Output the [X, Y] coordinate of the center of the cell containing the given text.  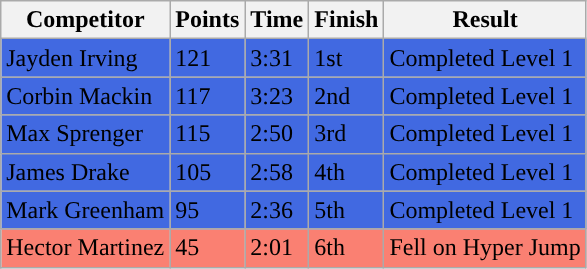
Time [277, 20]
105 [208, 172]
Fell on Hyper Jump [485, 248]
3:23 [277, 96]
Jayden Irving [86, 58]
121 [208, 58]
Result [485, 20]
3rd [346, 134]
2:36 [277, 210]
2:58 [277, 172]
3:31 [277, 58]
95 [208, 210]
Points [208, 20]
James Drake [86, 172]
Mark Greenham [86, 210]
45 [208, 248]
Competitor [86, 20]
Hector Martinez [86, 248]
6th [346, 248]
Max Sprenger [86, 134]
117 [208, 96]
115 [208, 134]
2:50 [277, 134]
5th [346, 210]
4th [346, 172]
2:01 [277, 248]
1st [346, 58]
2nd [346, 96]
Finish [346, 20]
Corbin Mackin [86, 96]
